Scan for the cell matching the given text and deliver its [X, Y] coordinate at center. 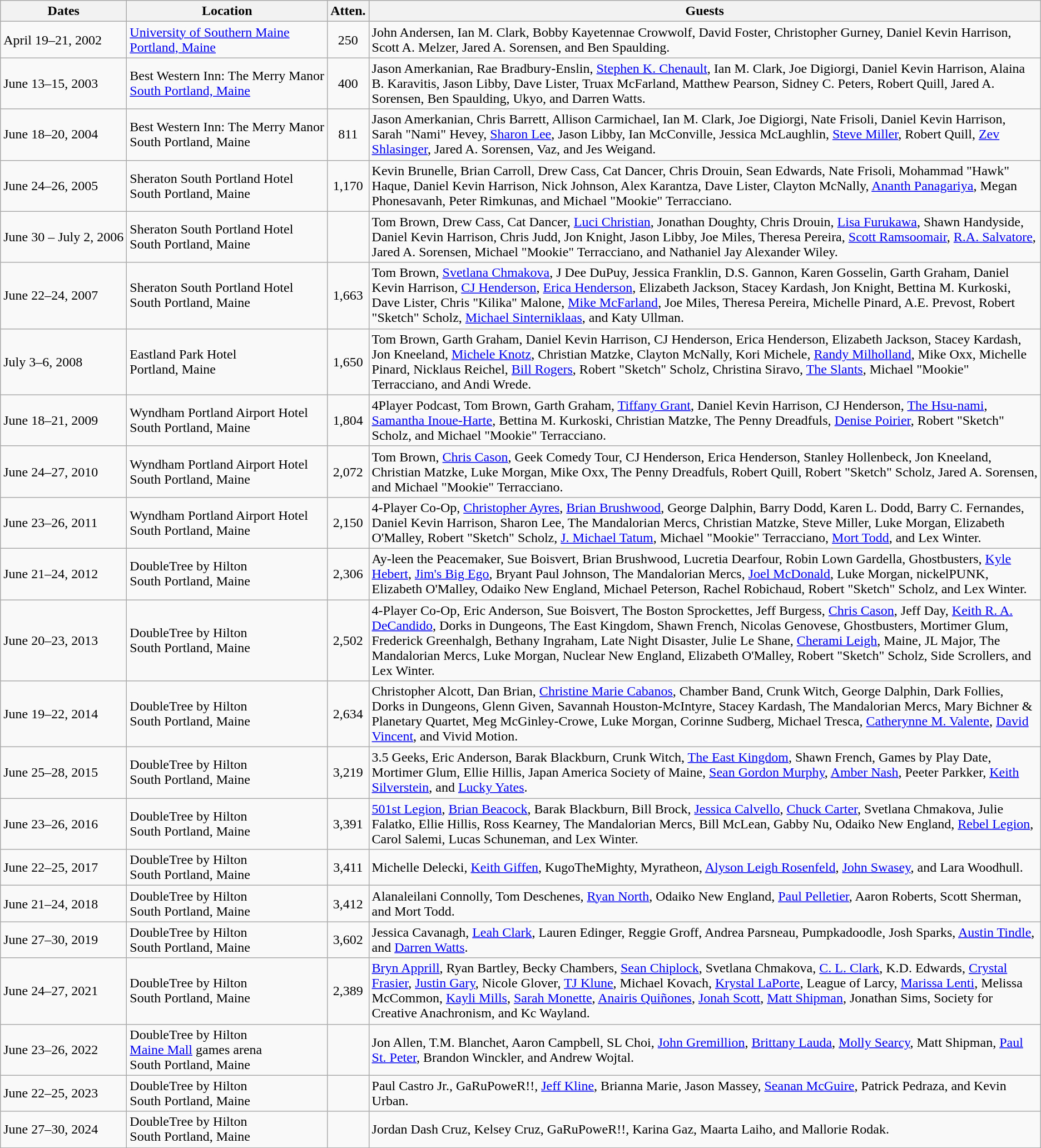
June 21–24, 2018 [63, 904]
June 13–15, 2003 [63, 83]
June 22–25, 2023 [63, 1093]
June 24–27, 2021 [63, 991]
3,219 [348, 773]
Eastland Park Hotel Portland, Maine [227, 361]
DoubleTree by HiltonMaine Mall games arena South Portland, Maine [227, 1050]
3,391 [348, 824]
Paul Castro Jr., GaRuPoweR!!, Jeff Kline, Brianna Marie, Jason Massey, Seanan McGuire, Patrick Pedraza, and Kevin Urban. [705, 1093]
June 25–28, 2015 [63, 773]
3,412 [348, 904]
Jessica Cavanagh, Leah Clark, Lauren Edinger, Reggie Groff, Andrea Parsneau, Pumpkadoodle, Josh Sparks, Austin Tindle, and Darren Watts. [705, 940]
2,634 [348, 714]
2,306 [348, 574]
June 22–24, 2007 [63, 296]
1,663 [348, 296]
July 3–6, 2008 [63, 361]
June 19–22, 2014 [63, 714]
400 [348, 83]
1,804 [348, 420]
June 21–24, 2012 [63, 574]
Michelle Delecki, Keith Giffen, KugoTheMighty, Myratheon, Alyson Leigh Rosenfeld, John Swasey, and Lara Woodhull. [705, 867]
2,389 [348, 991]
Guests [705, 11]
1,170 [348, 186]
June 24–27, 2010 [63, 471]
June 18–21, 2009 [63, 420]
3,411 [348, 867]
June 23–26, 2016 [63, 824]
June 20–23, 2013 [63, 640]
Atten. [348, 11]
2,502 [348, 640]
June 22–25, 2017 [63, 867]
June 23–26, 2011 [63, 523]
June 30 – July 2, 2006 [63, 237]
Jordan Dash Cruz, Kelsey Cruz, GaRuPoweR!!, Karina Gaz, Maarta Laiho, and Mallorie Rodak. [705, 1130]
June 27–30, 2019 [63, 940]
June 24–26, 2005 [63, 186]
Location [227, 11]
250 [348, 40]
University of Southern Maine Portland, Maine [227, 40]
2,072 [348, 471]
2,150 [348, 523]
June 27–30, 2024 [63, 1130]
April 19–21, 2002 [63, 40]
June 23–26, 2022 [63, 1050]
811 [348, 135]
3,602 [348, 940]
1,650 [348, 361]
June 18–20, 2004 [63, 135]
Alanaleilani Connolly, Tom Deschenes, Ryan North, Odaiko New England, Paul Pelletier, Aaron Roberts, Scott Sherman, and Mort Todd. [705, 904]
Dates [63, 11]
